Scan for the cell matching the given text and deliver its [X, Y] coordinate at center. 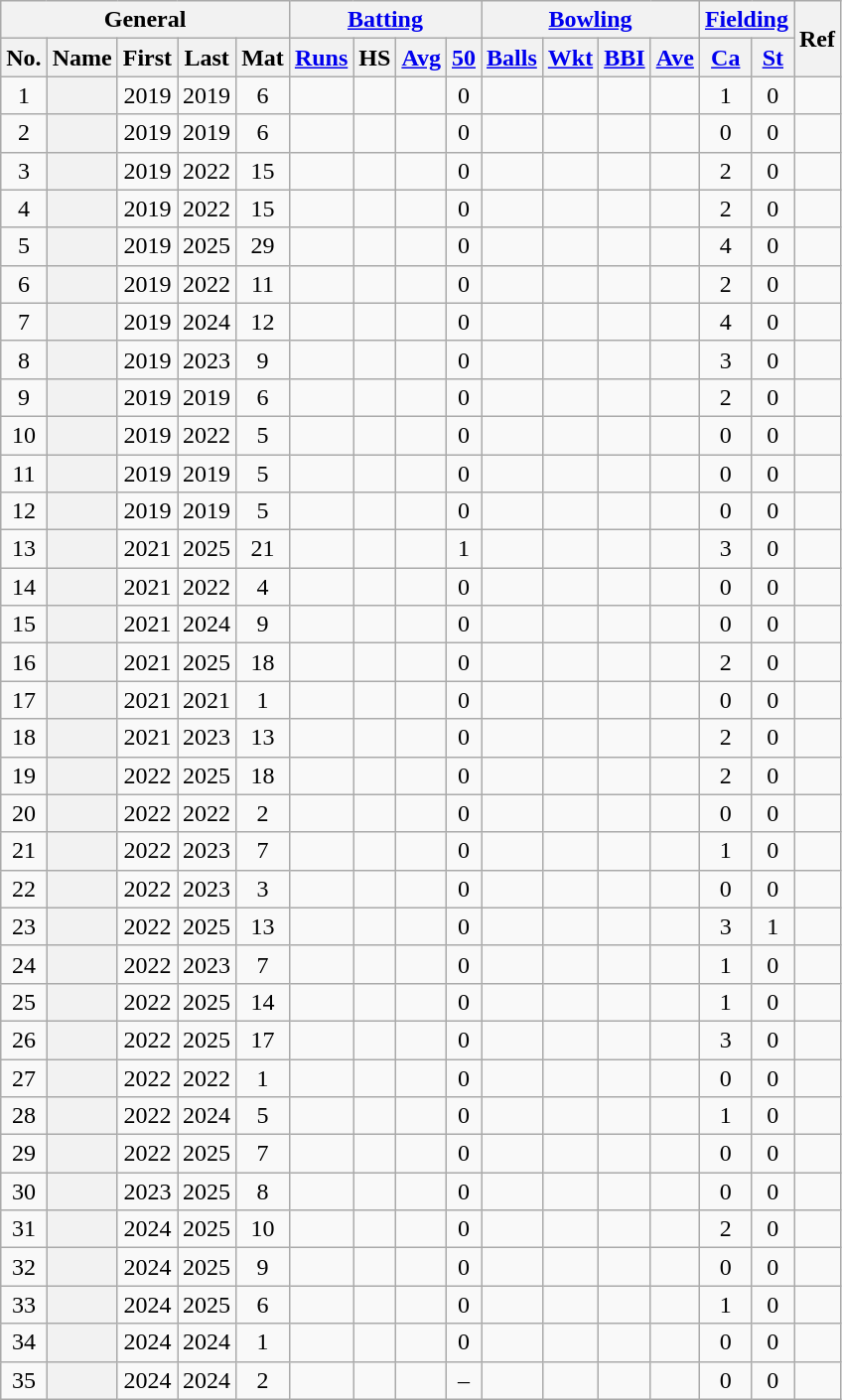
Batting [385, 20]
22 [24, 889]
32 [24, 1267]
No. [24, 58]
Fielding [747, 20]
33 [24, 1305]
Balls [512, 58]
Ave [675, 58]
24 [24, 964]
Ref [818, 39]
Runs [321, 58]
34 [24, 1342]
General [145, 20]
31 [24, 1229]
50 [463, 58]
16 [24, 662]
First [147, 58]
St [772, 58]
Name [81, 58]
30 [24, 1191]
20 [24, 813]
Avg [421, 58]
HS [375, 58]
19 [24, 775]
Bowling [591, 20]
– [463, 1380]
28 [24, 1116]
Ca [725, 58]
25 [24, 1002]
27 [24, 1077]
26 [24, 1040]
BBI [625, 58]
23 [24, 926]
Last [207, 58]
35 [24, 1380]
Mat [263, 58]
Wkt [570, 58]
